Locate the cell with the specified text and output its (X, Y) center coordinate. 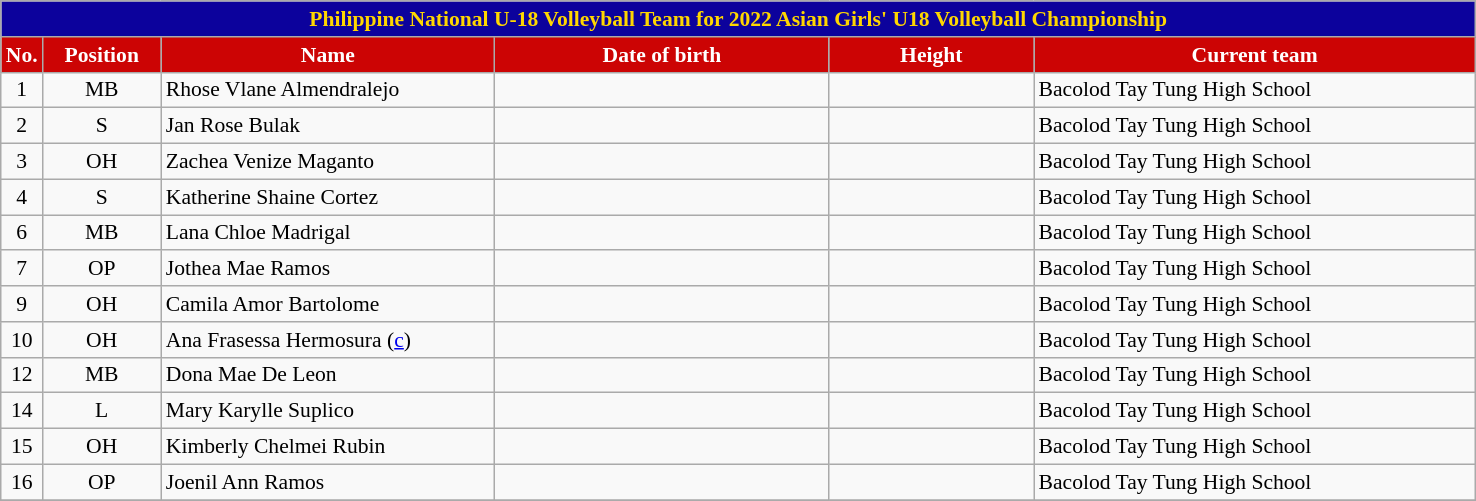
Date of birth (662, 55)
Jothea Mae Ramos (328, 269)
Name (328, 55)
12 (22, 375)
L (102, 411)
Rhose Vlane Almendralejo (328, 90)
Current team (1255, 55)
Camila Amor Bartolome (328, 304)
9 (22, 304)
Ana Frasessa Hermosura (c) (328, 340)
6 (22, 233)
No. (22, 55)
Kimberly Chelmei Rubin (328, 447)
15 (22, 447)
Mary Karylle Suplico (328, 411)
Height (932, 55)
16 (22, 482)
Position (102, 55)
Jan Rose Bulak (328, 126)
7 (22, 269)
Lana Chloe Madrigal (328, 233)
Joenil Ann Ramos (328, 482)
Philippine National U-18 Volleyball Team for 2022 Asian Girls' U18 Volleyball Championship (738, 19)
Katherine Shaine Cortez (328, 197)
2 (22, 126)
3 (22, 162)
Dona Mae De Leon (328, 375)
Zachea Venize Maganto (328, 162)
14 (22, 411)
1 (22, 90)
4 (22, 197)
10 (22, 340)
